Determine the [X, Y] coordinate at the center of the cell enclosing the given text.  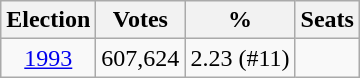
1993 [48, 58]
Seats [327, 20]
607,624 [140, 58]
2.23 (#11) [240, 58]
Election [48, 20]
% [240, 20]
Votes [140, 20]
